Extract the [x, y] coordinate from the center of the cell holding the provided text.  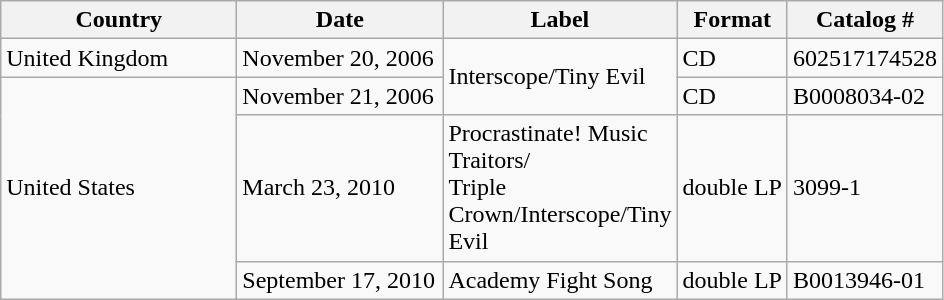
United States [119, 188]
September 17, 2010 [340, 280]
Interscope/Tiny Evil [560, 77]
Procrastinate! Music Traitors/Triple Crown/Interscope/Tiny Evil [560, 188]
602517174528 [864, 58]
Date [340, 20]
November 20, 2006 [340, 58]
November 21, 2006 [340, 96]
Academy Fight Song [560, 280]
Label [560, 20]
3099-1 [864, 188]
B0013946-01 [864, 280]
March 23, 2010 [340, 188]
Country [119, 20]
B0008034-02 [864, 96]
Format [732, 20]
United Kingdom [119, 58]
Catalog # [864, 20]
